Identify which cell holds the provided text, then report its (x, y) central coordinate. 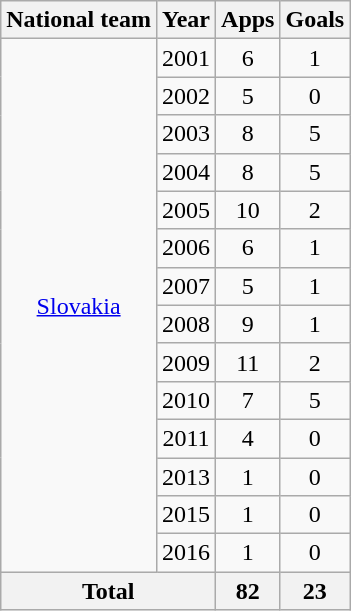
2004 (186, 172)
Total (108, 591)
2013 (186, 477)
2009 (186, 362)
11 (248, 362)
Slovakia (79, 306)
23 (315, 591)
4 (248, 438)
2005 (186, 210)
10 (248, 210)
2002 (186, 96)
2003 (186, 134)
2011 (186, 438)
9 (248, 324)
National team (79, 20)
Goals (315, 20)
2008 (186, 324)
2001 (186, 58)
Year (186, 20)
2006 (186, 248)
2007 (186, 286)
2010 (186, 400)
82 (248, 591)
7 (248, 400)
2015 (186, 515)
2016 (186, 553)
Apps (248, 20)
